Detect which cell encompasses the target text, then output its (x, y) center coordinate. 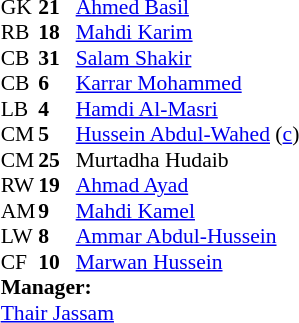
CF (20, 262)
5 (57, 135)
AM (20, 211)
10 (57, 262)
9 (57, 211)
4 (57, 109)
18 (57, 33)
6 (57, 83)
25 (57, 160)
RB (20, 33)
19 (57, 185)
LW (20, 237)
LB (20, 109)
RW (20, 185)
8 (57, 237)
31 (57, 58)
